Return (X, Y) of the center of cell containing provided text 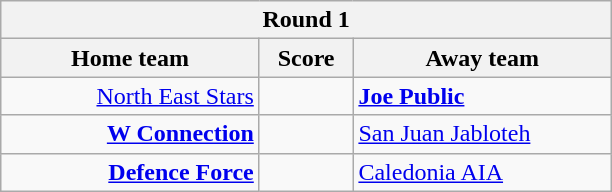
San Juan Jabloteh (482, 134)
Defence Force (130, 172)
North East Stars (130, 96)
Round 1 (306, 20)
Away team (482, 58)
Caledonia AIA (482, 172)
Joe Public (482, 96)
W Connection (130, 134)
Home team (130, 58)
Score (306, 58)
